For the text-containing cell, return its midpoint in (X, Y) coordinate format. 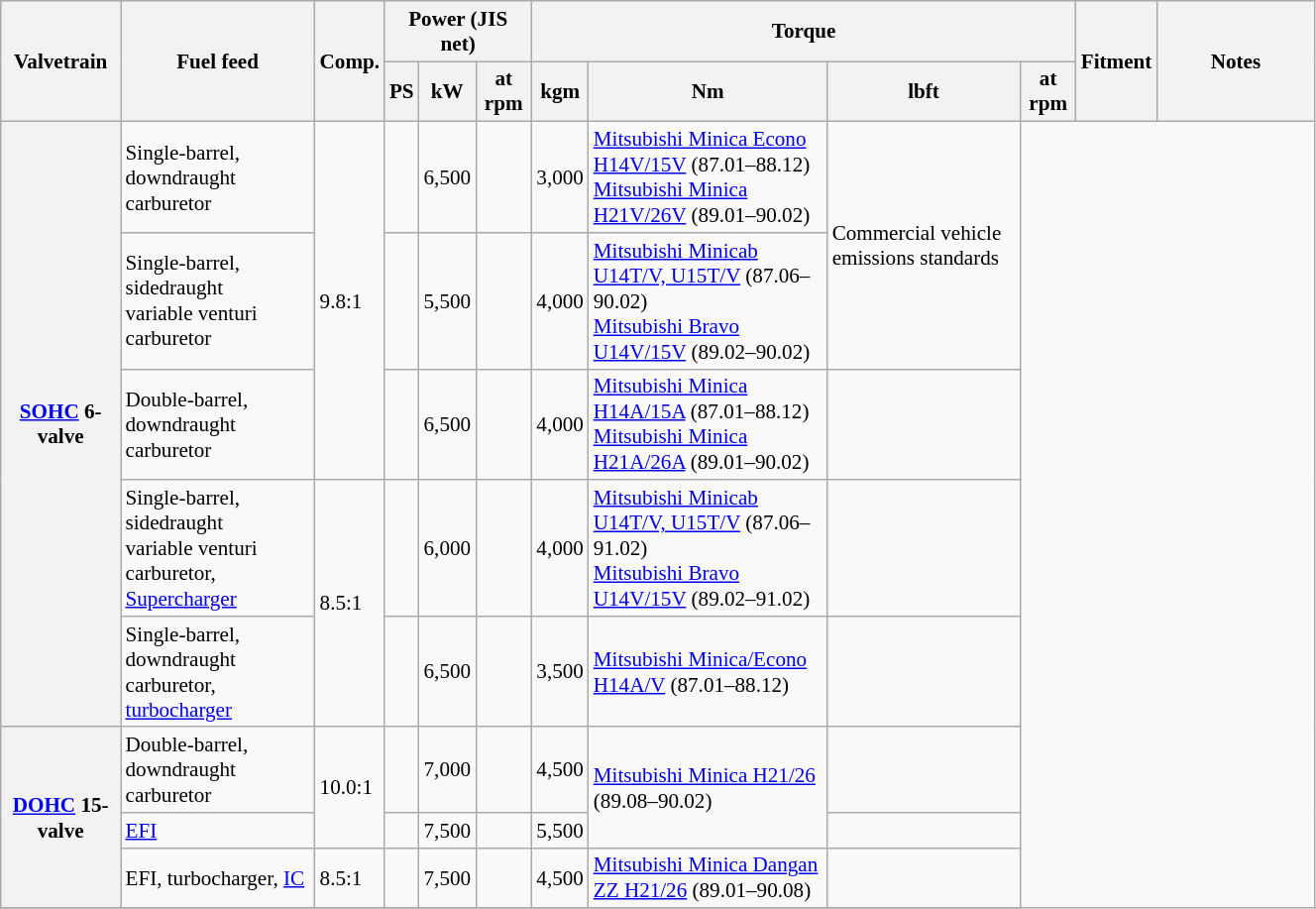
Single-barrel, sidedraughtvariable venturi carburetor (218, 301)
EFI (218, 831)
Mitsubishi Minica Dangan ZZ H21/26 (89.01–90.08) (708, 878)
Mitsubishi Minicab U14T/V, U15T/V (87.06–91.02)Mitsubishi Bravo U14V/15V (89.02–91.02) (708, 547)
3,000 (559, 177)
Mitsubishi Minica/Econo H14A/V (87.01–88.12) (708, 671)
DOHC 15-valve (61, 817)
Mitsubishi Minica H14A/15A (87.01–88.12)Mitsubishi Minica H21A/26A (89.01–90.02) (708, 424)
Single-barrel, downdraughtcarburetor, turbocharger (218, 671)
3,500 (559, 671)
Commercial vehicle emissions standards (924, 246)
Single-barrel, sidedraughtvariable venturi carburetor,Supercharger (218, 547)
Mitsubishi Minica H21/26 (89.08–90.02) (708, 787)
Comp. (350, 61)
SOHC 6-valve (61, 424)
lbft (924, 91)
Power (JIS net) (458, 32)
Mitsubishi Minica Econo H14V/15V (87.01–88.12)Mitsubishi Minica H21V/26V (89.01–90.02) (708, 177)
Double-barrel, downdraughtcarburetor (218, 424)
7,000 (448, 769)
Notes (1235, 61)
PS (402, 91)
6,000 (448, 547)
Double-barrel, downdraught carburetor (218, 769)
Single-barrel, downdraughtcarburetor (218, 177)
Nm (708, 91)
Mitsubishi Minicab U14T/V, U15T/V (87.06–90.02)Mitsubishi Bravo U14V/15V (89.02–90.02) (708, 301)
9.8:1 (350, 301)
Valvetrain (61, 61)
EFI, turbocharger, IC (218, 878)
Torque (803, 32)
Fuel feed (218, 61)
kgm (559, 91)
Fitment (1117, 61)
10.0:1 (350, 787)
kW (448, 91)
